Locate the cell with the specified text and output its (X, Y) center coordinate. 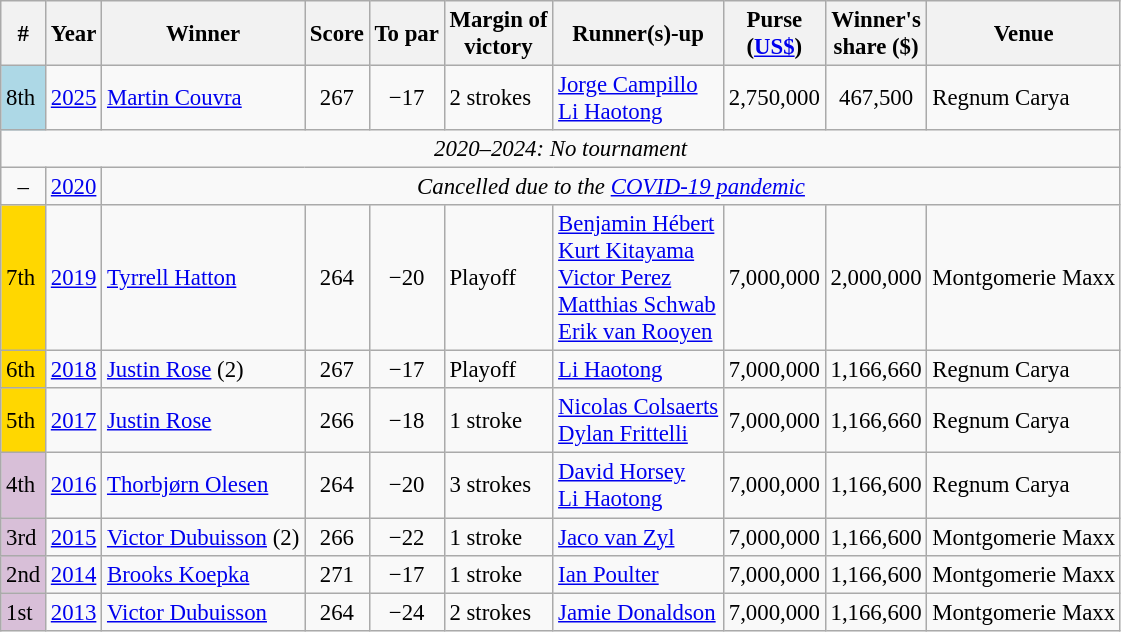
2013 (74, 612)
Victor Dubuisson (204, 612)
2025 (74, 98)
4th (24, 486)
7th (24, 278)
−24 (406, 612)
2,000,000 (876, 278)
Venue (1024, 34)
# (24, 34)
Thorbjørn Olesen (204, 486)
2017 (74, 420)
Li Haotong (638, 370)
467,500 (876, 98)
Ian Poulter (638, 574)
– (24, 187)
2020 (74, 187)
3rd (24, 537)
1st (24, 612)
2,750,000 (774, 98)
Jorge Campillo Li Haotong (638, 98)
Nicolas Colsaerts Dylan Frittelli (638, 420)
5th (24, 420)
2020–2024: No tournament (561, 149)
Margin ofvictory (498, 34)
To par (406, 34)
Jaco van Zyl (638, 537)
Year (74, 34)
Benjamin Hébert Kurt Kitayama Victor Perez Matthias Schwab Erik van Rooyen (638, 278)
Winner'sshare ($) (876, 34)
Winner (204, 34)
2nd (24, 574)
2018 (74, 370)
2016 (74, 486)
3 strokes (498, 486)
2019 (74, 278)
Runner(s)-up (638, 34)
−18 (406, 420)
Brooks Koepka (204, 574)
David Horsey Li Haotong (638, 486)
−22 (406, 537)
Justin Rose (204, 420)
Martin Couvra (204, 98)
Score (338, 34)
Jamie Donaldson (638, 612)
2015 (74, 537)
Victor Dubuisson (2) (204, 537)
Justin Rose (2) (204, 370)
Tyrrell Hatton (204, 278)
8th (24, 98)
Cancelled due to the COVID-19 pandemic (612, 187)
6th (24, 370)
Purse(US$) (774, 34)
2014 (74, 574)
271 (338, 574)
